Extract the [x, y] coordinate from the center of the cell holding the provided text.  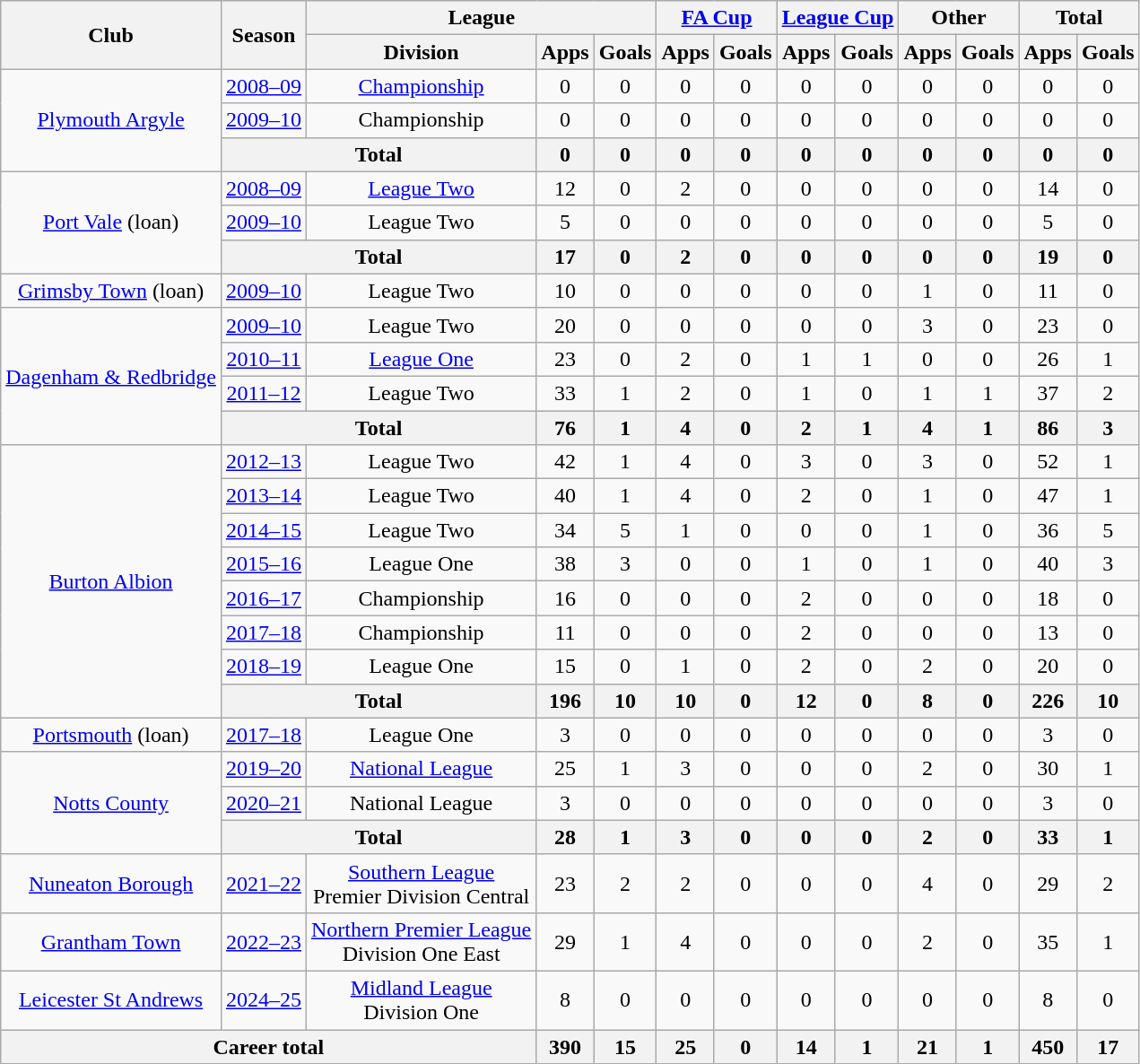
76 [565, 428]
Career total [269, 1047]
League Cup [838, 18]
13 [1048, 632]
Southern LeaguePremier Division Central [421, 883]
196 [565, 701]
19 [1048, 257]
16 [565, 598]
Northern Premier LeagueDivision One East [421, 942]
2021–22 [264, 883]
18 [1048, 598]
52 [1048, 462]
2022–23 [264, 942]
36 [1048, 530]
Plymouth Argyle [111, 120]
28 [565, 837]
League [481, 18]
Burton Albion [111, 581]
2020–21 [264, 803]
34 [565, 530]
2014–15 [264, 530]
Nuneaton Borough [111, 883]
86 [1048, 428]
Portsmouth (loan) [111, 735]
Midland LeagueDivision One [421, 999]
37 [1048, 393]
2016–17 [264, 598]
Notts County [111, 803]
Dagenham & Redbridge [111, 376]
2015–16 [264, 564]
30 [1048, 769]
2011–12 [264, 393]
226 [1048, 701]
Season [264, 35]
Port Vale (loan) [111, 222]
Leicester St Andrews [111, 999]
FA Cup [717, 18]
Grantham Town [111, 942]
2019–20 [264, 769]
38 [565, 564]
47 [1048, 496]
Grimsby Town (loan) [111, 291]
21 [927, 1047]
390 [565, 1047]
42 [565, 462]
2012–13 [264, 462]
26 [1048, 359]
Division [421, 52]
Other [959, 18]
Club [111, 35]
2013–14 [264, 496]
2018–19 [264, 667]
2010–11 [264, 359]
450 [1048, 1047]
2024–25 [264, 999]
35 [1048, 942]
